Search for the cell housing the specified text and yield its [x, y] center coordinate. 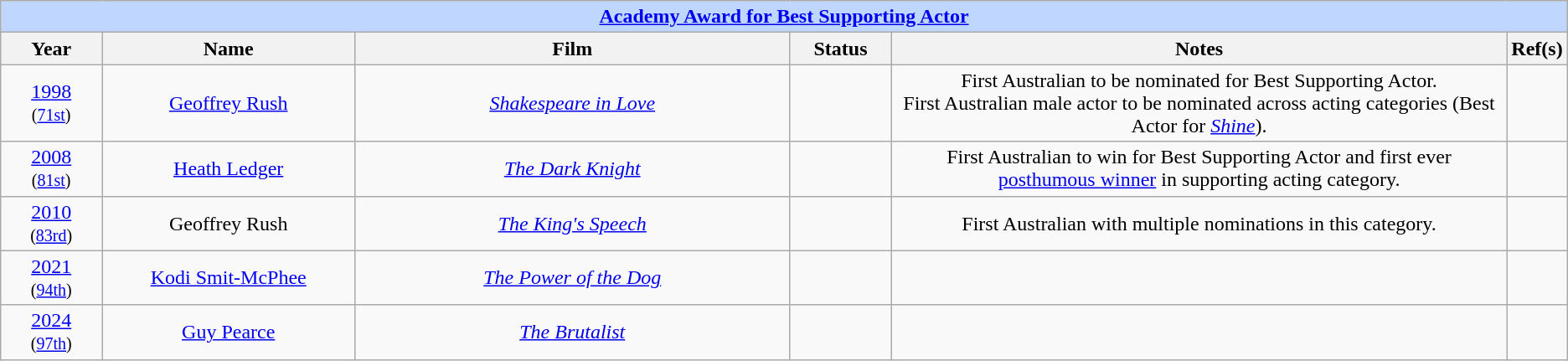
Kodi Smit-McPhee [229, 278]
The Brutalist [573, 332]
2008(81st) [52, 169]
Film [573, 49]
2021(94th) [52, 278]
Academy Award for Best Supporting Actor [784, 17]
First Australian to win for Best Supporting Actor and first ever posthumous winner in supporting acting category. [1199, 169]
Guy Pearce [229, 332]
The Dark Knight [573, 169]
2024(97th) [52, 332]
Ref(s) [1537, 49]
Heath Ledger [229, 169]
The Power of the Dog [573, 278]
2010(83rd) [52, 223]
Name [229, 49]
Status [841, 49]
Year [52, 49]
The King's Speech [573, 223]
Notes [1199, 49]
1998(71st) [52, 103]
First Australian with multiple nominations in this category. [1199, 223]
Shakespeare in Love [573, 103]
